Scan for the cell matching the given text and deliver its [x, y] coordinate at center. 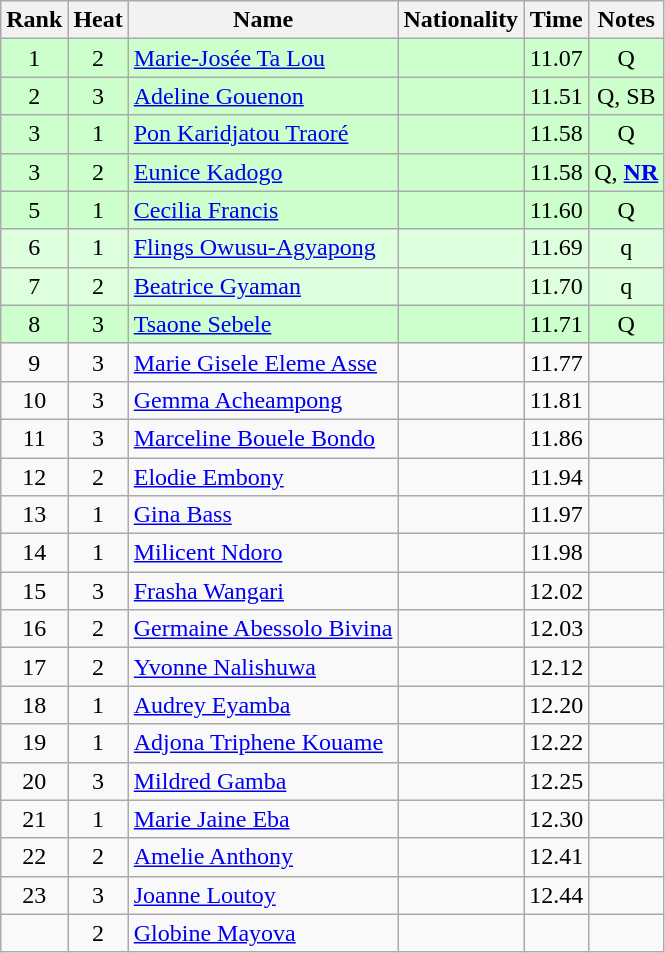
6 [34, 248]
Milicent Ndoro [263, 553]
12.30 [556, 819]
Gina Bass [263, 515]
12.20 [556, 705]
7 [34, 286]
11.71 [556, 324]
Time [556, 20]
22 [34, 857]
Nationality [461, 20]
11.98 [556, 553]
Marie-Josée Ta Lou [263, 58]
11.81 [556, 400]
12.12 [556, 667]
Cecilia Francis [263, 210]
Marie Jaine Eba [263, 819]
Name [263, 20]
9 [34, 362]
23 [34, 895]
12.02 [556, 591]
Frasha Wangari [263, 591]
Elodie Embony [263, 477]
11.60 [556, 210]
11.70 [556, 286]
Audrey Eyamba [263, 705]
12.22 [556, 743]
20 [34, 781]
12.03 [556, 629]
Yvonne Nalishuwa [263, 667]
18 [34, 705]
16 [34, 629]
Marie Gisele Eleme Asse [263, 362]
Rank [34, 20]
11.86 [556, 438]
Q, SB [626, 96]
Adeline Gouenon [263, 96]
Gemma Acheampong [263, 400]
11.94 [556, 477]
11.69 [556, 248]
Germaine Abessolo Bivina [263, 629]
5 [34, 210]
Adjona Triphene Kouame [263, 743]
14 [34, 553]
8 [34, 324]
12.44 [556, 895]
21 [34, 819]
12 [34, 477]
11.77 [556, 362]
11.97 [556, 515]
Globine Mayova [263, 933]
15 [34, 591]
11.51 [556, 96]
Beatrice Gyaman [263, 286]
Eunice Kadogo [263, 172]
Heat [98, 20]
Amelie Anthony [263, 857]
Q, NR [626, 172]
11 [34, 438]
12.41 [556, 857]
17 [34, 667]
Marceline Bouele Bondo [263, 438]
11.07 [556, 58]
Notes [626, 20]
Pon Karidjatou Traoré [263, 134]
12.25 [556, 781]
Mildred Gamba [263, 781]
10 [34, 400]
Joanne Loutoy [263, 895]
Flings Owusu-Agyapong [263, 248]
19 [34, 743]
13 [34, 515]
Tsaone Sebele [263, 324]
